From the cell containing the given text, extract its center point as (x, y) coordinate. 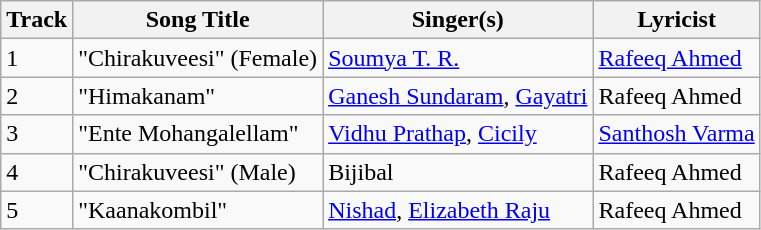
Bijibal (458, 172)
"Kaanakombil" (198, 210)
Singer(s) (458, 20)
Nishad, Elizabeth Raju (458, 210)
2 (37, 96)
"Ente Mohangalellam" (198, 134)
3 (37, 134)
Song Title (198, 20)
4 (37, 172)
Track (37, 20)
Santhosh Varma (676, 134)
Lyricist (676, 20)
"Chirakuveesi" (Female) (198, 58)
Vidhu Prathap, Cicily (458, 134)
Soumya T. R. (458, 58)
"Chirakuveesi" (Male) (198, 172)
5 (37, 210)
Ganesh Sundaram, Gayatri (458, 96)
1 (37, 58)
"Himakanam" (198, 96)
